Detect which cell encompasses the target text, then output its [X, Y] center coordinate. 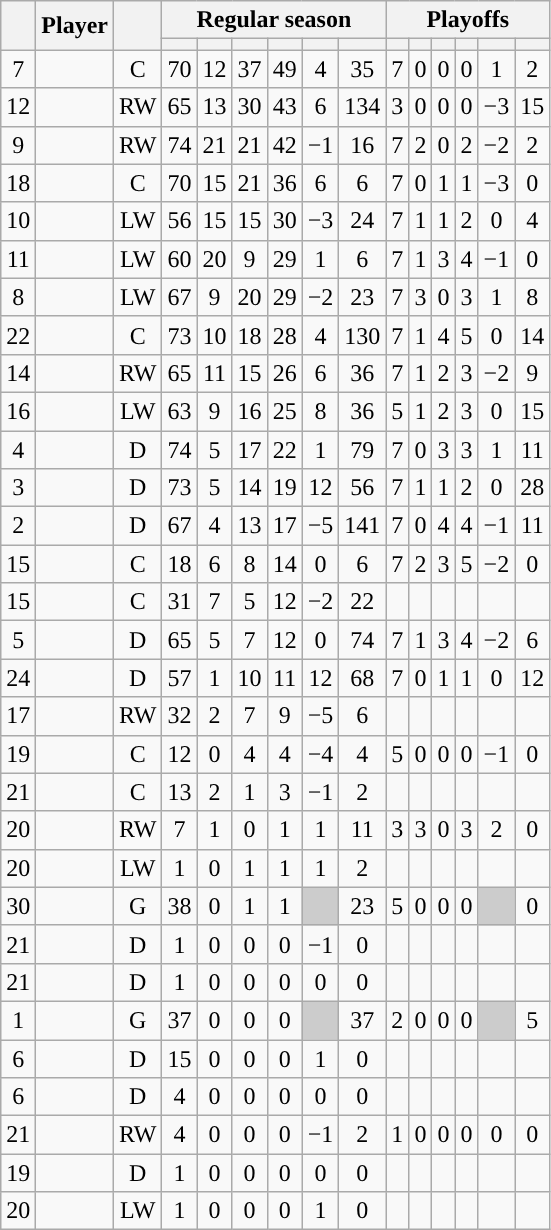
35 [362, 69]
Player [75, 26]
43 [284, 107]
49 [284, 69]
141 [362, 526]
134 [362, 107]
60 [180, 259]
68 [362, 678]
Playoffs [468, 20]
57 [180, 678]
32 [180, 716]
25 [284, 411]
130 [362, 335]
Regular season [274, 20]
−4 [320, 754]
79 [362, 449]
42 [284, 145]
31 [180, 602]
63 [180, 411]
26 [284, 373]
38 [180, 906]
